Extract the [X, Y] coordinate from the center of the cell holding the provided text.  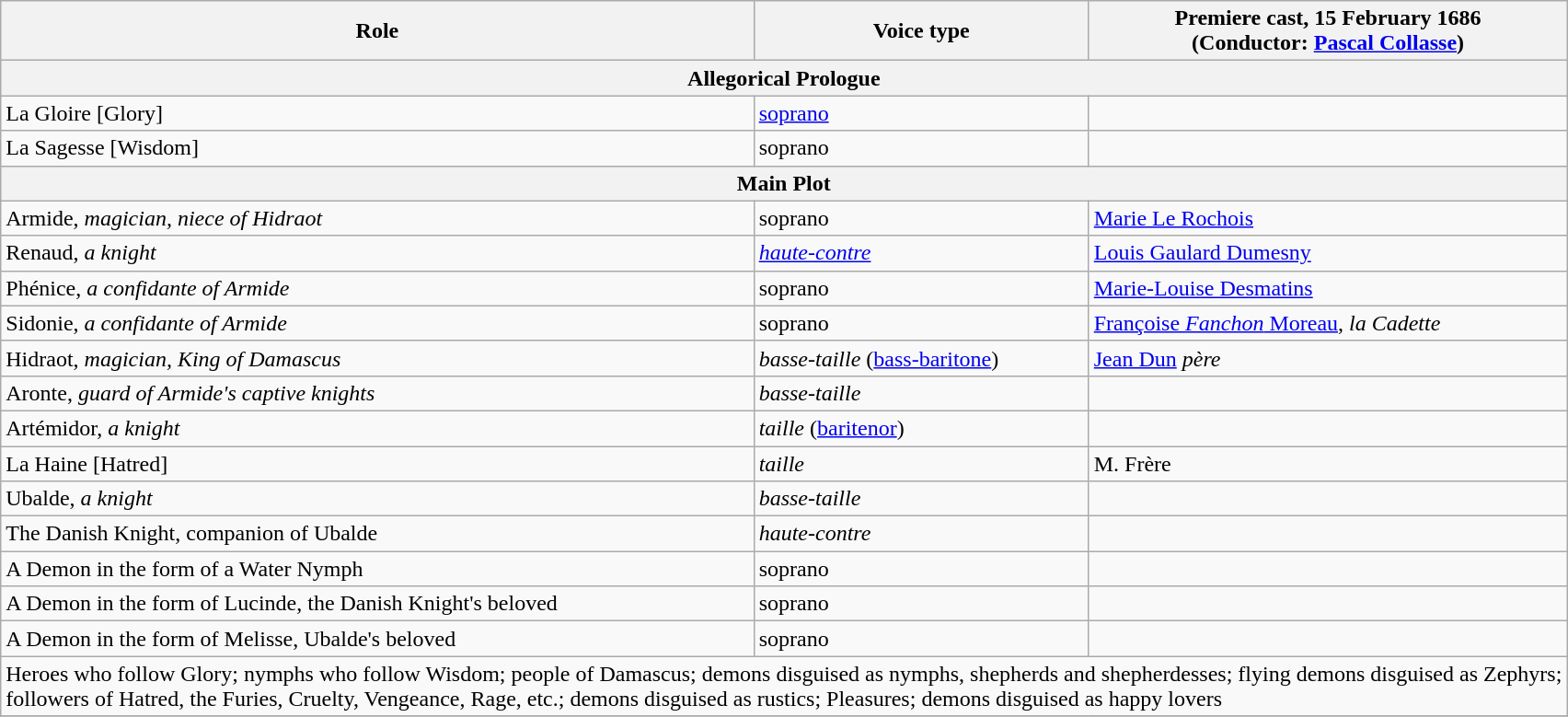
A Demon in the form of Melisse, Ubalde's beloved [377, 639]
Hidraot, magician, King of Damascus [377, 358]
La Haine [Hatred] [377, 463]
Armide, magician, niece of Hidraot [377, 218]
Sidonie, a confidante of Armide [377, 323]
taille [921, 463]
Ubalde, a knight [377, 499]
Allegorical Prologue [784, 78]
Phénice, a confidante of Armide [377, 288]
Jean Dun père [1328, 358]
La Gloire [Glory] [377, 113]
Premiere cast, 15 February 1686(Conductor: Pascal Collasse) [1328, 31]
Marie-Louise Desmatins [1328, 288]
La Sagesse [Wisdom] [377, 148]
Louis Gaulard Dumesny [1328, 253]
Françoise Fanchon Moreau, la Cadette [1328, 323]
A Demon in the form of a Water Nymph [377, 569]
Voice type [921, 31]
taille (baritenor) [921, 428]
Aronte, guard of Armide's captive knights [377, 393]
Artémidor, a knight [377, 428]
Main Plot [784, 183]
Marie Le Rochois [1328, 218]
basse-taille (bass-baritone) [921, 358]
Role [377, 31]
The Danish Knight, companion of Ubalde [377, 534]
A Demon in the form of Lucinde, the Danish Knight's beloved [377, 604]
Renaud, a knight [377, 253]
M. Frère [1328, 463]
